Find where the given text appears and provide that cell's center as [x, y] coordinate. 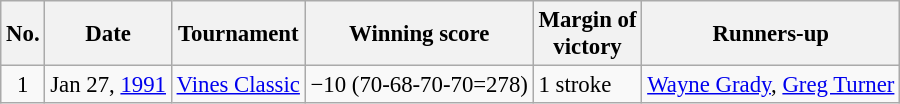
1 [23, 85]
Winning score [419, 34]
−10 (70-68-70-70=278) [419, 85]
Wayne Grady, Greg Turner [771, 85]
Margin ofvictory [588, 34]
Date [108, 34]
Tournament [238, 34]
No. [23, 34]
Runners-up [771, 34]
Vines Classic [238, 85]
1 stroke [588, 85]
Jan 27, 1991 [108, 85]
